Identify which cell holds the provided text, then report its (x, y) central coordinate. 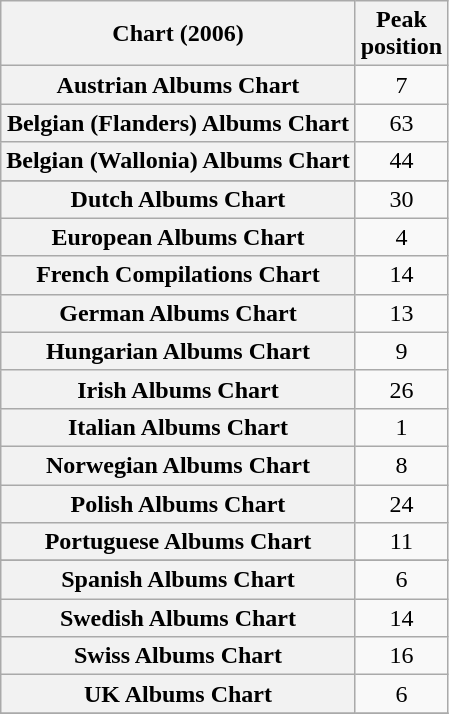
Portuguese Albums Chart (178, 542)
16 (401, 656)
German Albums Chart (178, 313)
9 (401, 351)
11 (401, 542)
French Compilations Chart (178, 275)
Belgian (Wallonia) Albums Chart (178, 161)
8 (401, 465)
Belgian (Flanders) Albums Chart (178, 123)
13 (401, 313)
Italian Albums Chart (178, 427)
UK Albums Chart (178, 694)
1 (401, 427)
Spanish Albums Chart (178, 580)
4 (401, 237)
63 (401, 123)
7 (401, 85)
Peakposition (401, 34)
Hungarian Albums Chart (178, 351)
30 (401, 199)
Swedish Albums Chart (178, 618)
Chart (2006) (178, 34)
Norwegian Albums Chart (178, 465)
European Albums Chart (178, 237)
Dutch Albums Chart (178, 199)
Irish Albums Chart (178, 389)
Austrian Albums Chart (178, 85)
26 (401, 389)
Swiss Albums Chart (178, 656)
44 (401, 161)
Polish Albums Chart (178, 503)
24 (401, 503)
